Identify which cell holds the provided text, then report its [X, Y] central coordinate. 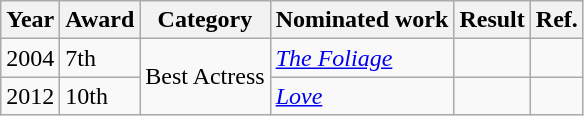
Nominated work [362, 20]
2012 [30, 96]
The Foliage [362, 58]
Love [362, 96]
10th [100, 96]
Best Actress [205, 77]
Category [205, 20]
Year [30, 20]
Ref. [556, 20]
7th [100, 58]
Award [100, 20]
Result [492, 20]
2004 [30, 58]
